Scan for the cell matching the given text and deliver its [X, Y] coordinate at center. 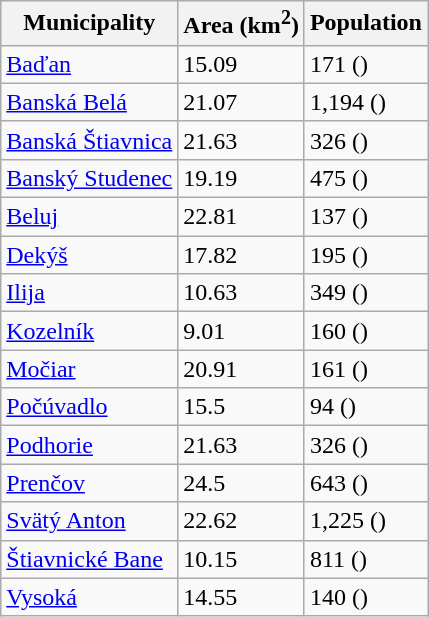
171 () [366, 64]
15.09 [242, 64]
24.5 [242, 483]
Svätý Anton [90, 521]
15.5 [242, 407]
94 () [366, 407]
14.55 [242, 597]
Area (km2) [242, 24]
Beluj [90, 217]
10.15 [242, 559]
22.62 [242, 521]
Dekýš [90, 255]
475 () [366, 178]
Počúvadlo [90, 407]
Vysoká [90, 597]
Banská Štiavnica [90, 140]
10.63 [242, 293]
Močiar [90, 369]
140 () [366, 597]
21.07 [242, 102]
17.82 [242, 255]
Municipality [90, 24]
Kozelník [90, 331]
Population [366, 24]
195 () [366, 255]
20.91 [242, 369]
Ilija [90, 293]
643 () [366, 483]
137 () [366, 217]
Banská Belá [90, 102]
1,194 () [366, 102]
811 () [366, 559]
Podhorie [90, 445]
Prenčov [90, 483]
22.81 [242, 217]
Štiavnické Bane [90, 559]
161 () [366, 369]
Banský Studenec [90, 178]
Baďan [90, 64]
1,225 () [366, 521]
160 () [366, 331]
349 () [366, 293]
19.19 [242, 178]
9.01 [242, 331]
